Locate the cell with the specified text and output its (X, Y) center coordinate. 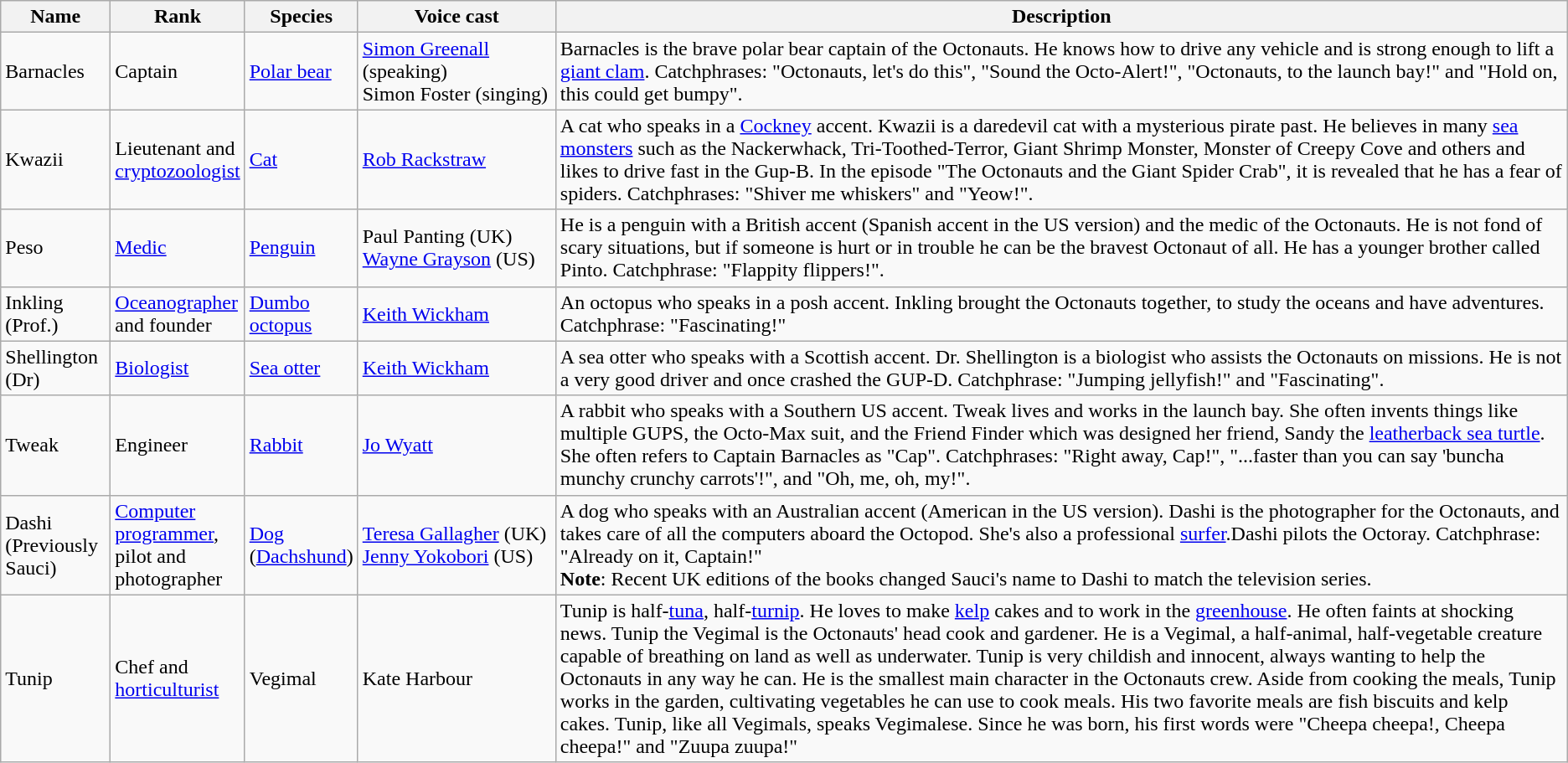
Rob Rackstraw (456, 159)
Cat (302, 159)
Voice cast (456, 17)
Penguin (302, 248)
Dog (Dachshund) (302, 544)
Name (55, 17)
An octopus who speaks in a posh accent. Inkling brought the Octonauts together, to study the oceans and have adventures. Catchphrase: "Fascinating!" (1061, 313)
Peso (55, 248)
Captain (178, 71)
Inkling (Prof.) (55, 313)
Barnacles (55, 71)
Description (1061, 17)
Kwazii (55, 159)
Chef and horticulturist (178, 678)
Shellington (Dr) (55, 369)
Polar bear (302, 71)
Paul Panting (UK)Wayne Grayson (US) (456, 248)
Teresa Gallagher (UK)Jenny Yokobori (US) (456, 544)
Vegimal (302, 678)
Simon Greenall (speaking)Simon Foster (singing) (456, 71)
Rank (178, 17)
Species (302, 17)
Tweak (55, 446)
Engineer (178, 446)
Lieutenant and cryptozoologist (178, 159)
Kate Harbour (456, 678)
Jo Wyatt (456, 446)
Oceanographer and founder (178, 313)
Biologist (178, 369)
Dashi (Previously Sauci) (55, 544)
Computer programmer, pilot and photographer (178, 544)
Dumbo octopus (302, 313)
Medic (178, 248)
Sea otter (302, 369)
Rabbit (302, 446)
Tunip (55, 678)
